Determine the [X, Y] coordinate at the center of the cell enclosing the given text.  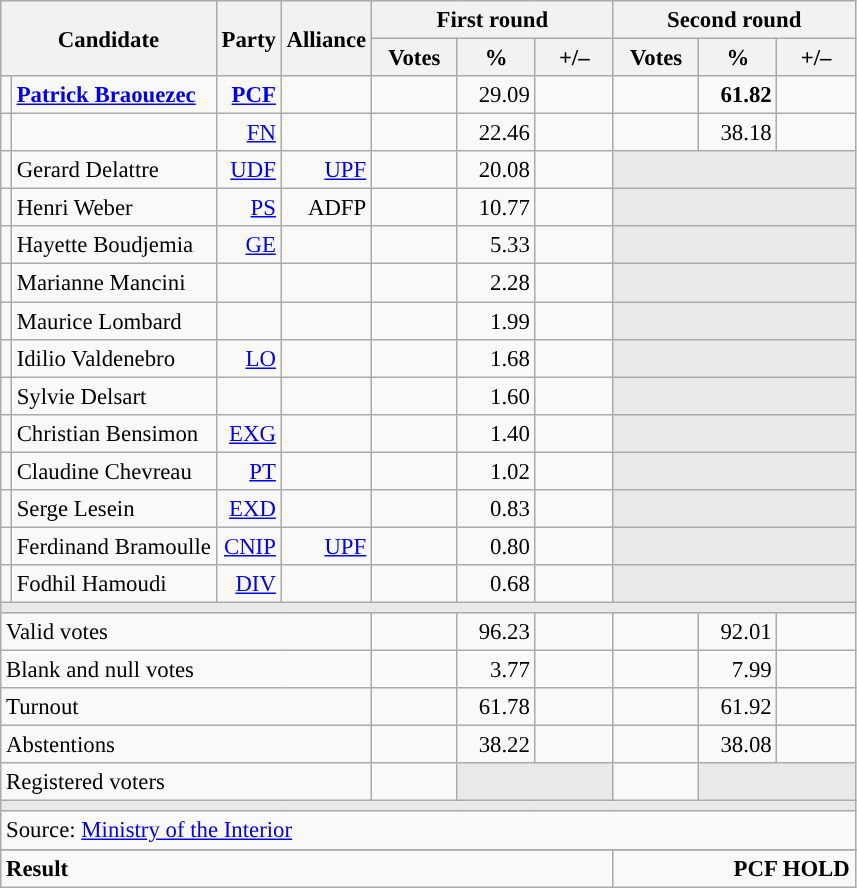
2.28 [496, 283]
38.18 [738, 133]
22.46 [496, 133]
Idilio Valdenebro [114, 358]
Party [248, 38]
EXG [248, 433]
Christian Bensimon [114, 433]
3.77 [496, 670]
1.68 [496, 358]
LO [248, 358]
FN [248, 133]
Marianne Mancini [114, 283]
PS [248, 208]
61.78 [496, 707]
PCF [248, 95]
0.83 [496, 509]
0.80 [496, 546]
Henri Weber [114, 208]
Fodhil Hamoudi [114, 584]
EXD [248, 509]
Second round [734, 20]
7.99 [738, 670]
5.33 [496, 245]
PT [248, 471]
20.08 [496, 170]
Sylvie Delsart [114, 396]
Blank and null votes [186, 670]
0.68 [496, 584]
GE [248, 245]
Claudine Chevreau [114, 471]
Candidate [108, 38]
Hayette Boudjemia [114, 245]
96.23 [496, 632]
Patrick Braouezec [114, 95]
1.60 [496, 396]
38.08 [738, 745]
61.92 [738, 707]
Alliance [326, 38]
38.22 [496, 745]
Turnout [186, 707]
1.99 [496, 321]
29.09 [496, 95]
Valid votes [186, 632]
Ferdinand Bramoulle [114, 546]
CNIP [248, 546]
Registered voters [186, 782]
Source: Ministry of the Interior [428, 831]
61.82 [738, 95]
Result [308, 868]
PCF HOLD [734, 868]
DIV [248, 584]
Abstentions [186, 745]
92.01 [738, 632]
ADFP [326, 208]
Serge Lesein [114, 509]
1.02 [496, 471]
UDF [248, 170]
10.77 [496, 208]
First round [493, 20]
Gerard Delattre [114, 170]
1.40 [496, 433]
Maurice Lombard [114, 321]
